Extract the (x, y) coordinate from the center of the cell holding the provided text.  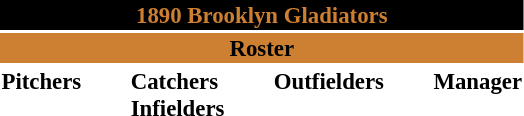
Roster (262, 48)
1890 Brooklyn Gladiators (262, 15)
